Identify which cell holds the provided text, then report its (x, y) central coordinate. 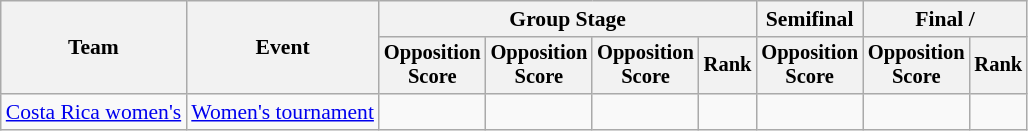
Event (282, 48)
Women's tournament (282, 112)
Semifinal (810, 19)
Costa Rica women's (94, 112)
Group Stage (568, 19)
Team (94, 48)
Final / (945, 19)
